Find where the given text appears and provide that cell's center as (x, y) coordinate. 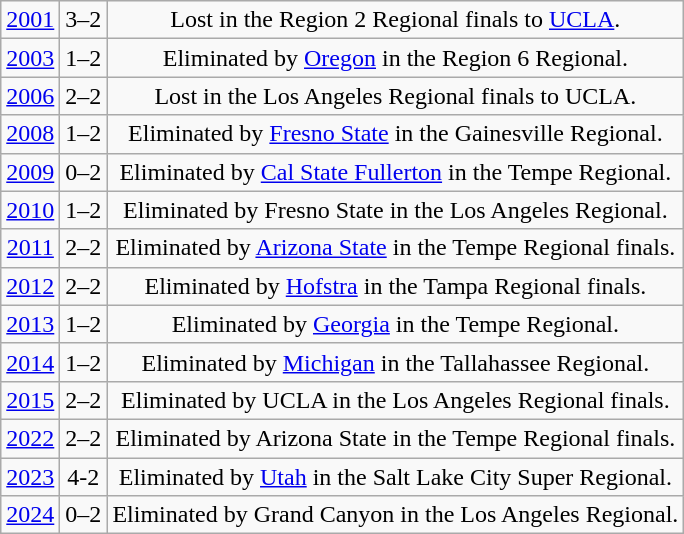
Eliminated by Utah in the Salt Lake City Super Regional. (396, 477)
Eliminated by Oregon in the Region 6 Regional. (396, 58)
Eliminated by Michigan in the Tallahassee Regional. (396, 362)
2010 (30, 210)
2023 (30, 477)
2015 (30, 400)
Eliminated by Fresno State in the Gainesville Regional. (396, 134)
2022 (30, 438)
2014 (30, 362)
Eliminated by Georgia in the Tempe Regional. (396, 324)
2001 (30, 20)
4-2 (84, 477)
2003 (30, 58)
Eliminated by Grand Canyon in the Los Angeles Regional. (396, 515)
3–2 (84, 20)
Lost in the Los Angeles Regional finals to UCLA. (396, 96)
2009 (30, 172)
2012 (30, 286)
Eliminated by Fresno State in the Los Angeles Regional. (396, 210)
Eliminated by Cal State Fullerton in the Tempe Regional. (396, 172)
2008 (30, 134)
2013 (30, 324)
2011 (30, 248)
Eliminated by Hofstra in the Tampa Regional finals. (396, 286)
2024 (30, 515)
Lost in the Region 2 Regional finals to UCLA. (396, 20)
Eliminated by UCLA in the Los Angeles Regional finals. (396, 400)
2006 (30, 96)
